Return [X, Y] of the center of cell containing provided text 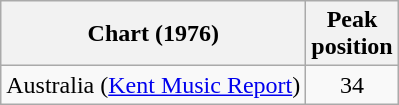
Australia (Kent Music Report) [154, 85]
Chart (1976) [154, 34]
34 [352, 85]
Peakposition [352, 34]
